For the text-containing cell, return its midpoint in (X, Y) coordinate format. 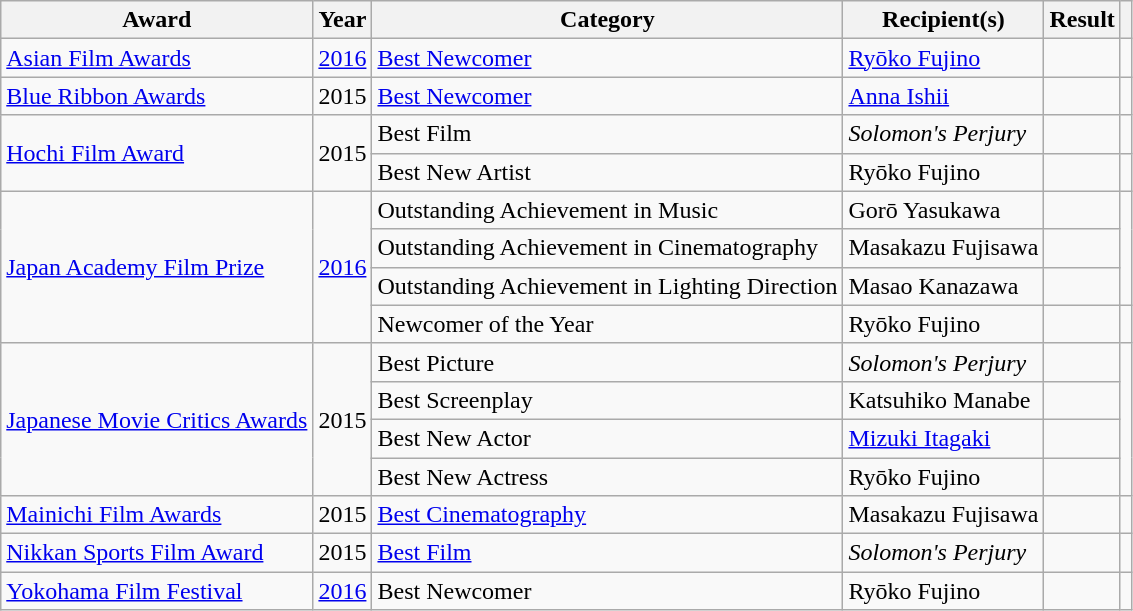
Result (1082, 20)
Best Cinematography (608, 515)
Mainichi Film Awards (157, 515)
Mizuki Itagaki (944, 438)
Best Picture (608, 362)
Asian Film Awards (157, 58)
Category (608, 20)
Masao Kanazawa (944, 286)
Newcomer of the Year (608, 324)
Hochi Film Award (157, 153)
Nikkan Sports Film Award (157, 553)
Gorō Yasukawa (944, 210)
Outstanding Achievement in Music (608, 210)
Year (342, 20)
Katsuhiko Manabe (944, 400)
Best Screenplay (608, 400)
Japanese Movie Critics Awards (157, 419)
Best New Actress (608, 477)
Outstanding Achievement in Lighting Direction (608, 286)
Outstanding Achievement in Cinematography (608, 248)
Award (157, 20)
Blue Ribbon Awards (157, 96)
Recipient(s) (944, 20)
Japan Academy Film Prize (157, 267)
Yokohama Film Festival (157, 591)
Best New Actor (608, 438)
Best New Artist (608, 172)
Anna Ishii (944, 96)
